From the cell containing the given text, extract its center point as [x, y] coordinate. 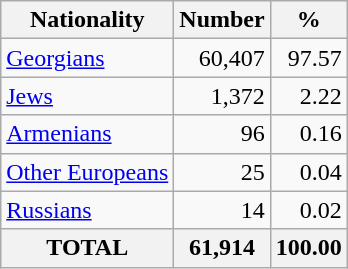
0.04 [308, 172]
25 [222, 172]
Jews [88, 96]
Nationality [88, 20]
2.22 [308, 96]
Number [222, 20]
60,407 [222, 58]
Georgians [88, 58]
Other Europeans [88, 172]
1,372 [222, 96]
97.57 [308, 58]
96 [222, 134]
61,914 [222, 248]
14 [222, 210]
Armenians [88, 134]
% [308, 20]
TOTAL [88, 248]
0.16 [308, 134]
Russians [88, 210]
100.00 [308, 248]
0.02 [308, 210]
